Output the [x, y] coordinate of the center of the cell containing the given text.  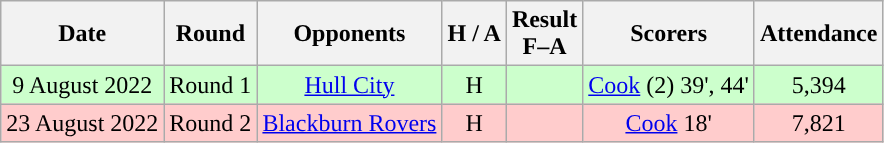
Scorers [669, 34]
Cook (2) 39', 44' [669, 85]
ResultF–A [544, 34]
23 August 2022 [82, 123]
Cook 18' [669, 123]
7,821 [818, 123]
9 August 2022 [82, 85]
Date [82, 34]
Opponents [350, 34]
Hull City [350, 85]
Blackburn Rovers [350, 123]
Round 2 [210, 123]
5,394 [818, 85]
Round 1 [210, 85]
Round [210, 34]
H / A [474, 34]
Attendance [818, 34]
